Scan for the cell matching the given text and deliver its [X, Y] coordinate at center. 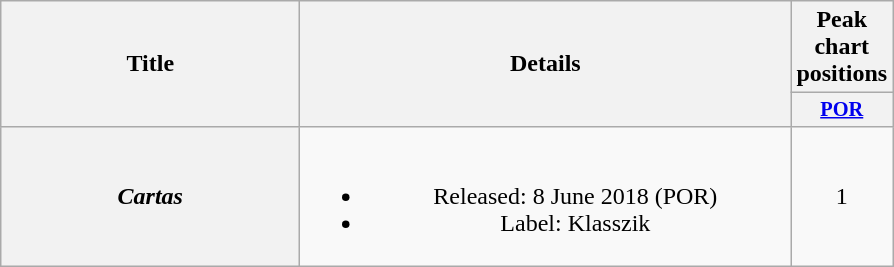
Released: 8 June 2018 (POR)Label: Klasszik [546, 196]
Title [150, 64]
Peak chart positions [842, 47]
1 [842, 196]
POR [842, 110]
Cartas [150, 196]
Details [546, 64]
